Identify which cell holds the provided text, then report its (X, Y) central coordinate. 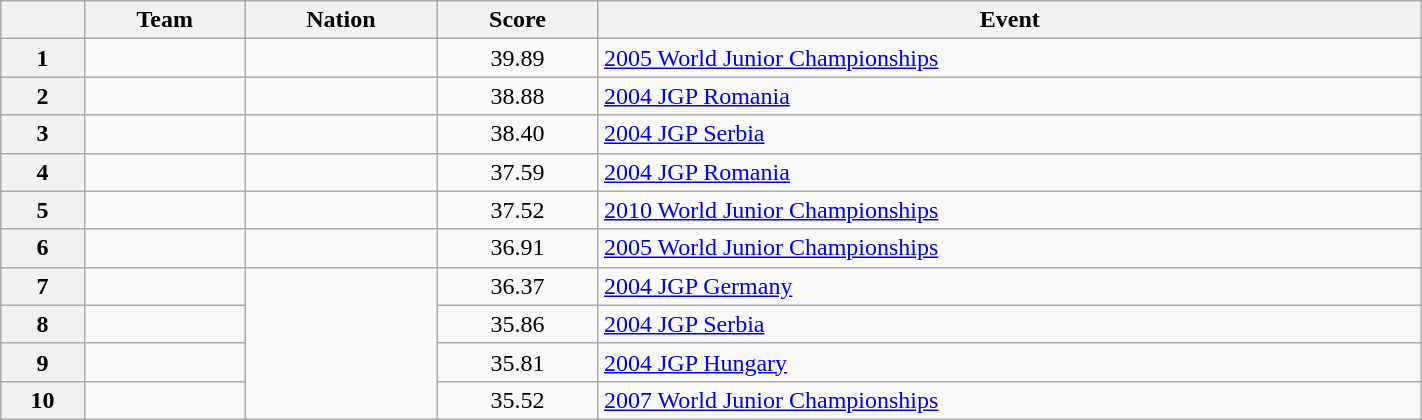
10 (43, 400)
Event (1010, 20)
Nation (341, 20)
Team (164, 20)
2010 World Junior Championships (1010, 210)
9 (43, 362)
3 (43, 134)
6 (43, 248)
38.88 (518, 96)
5 (43, 210)
37.52 (518, 210)
38.40 (518, 134)
Score (518, 20)
2007 World Junior Championships (1010, 400)
36.37 (518, 286)
35.81 (518, 362)
4 (43, 172)
37.59 (518, 172)
39.89 (518, 58)
2004 JGP Hungary (1010, 362)
36.91 (518, 248)
2004 JGP Germany (1010, 286)
35.86 (518, 324)
7 (43, 286)
2 (43, 96)
1 (43, 58)
8 (43, 324)
35.52 (518, 400)
